Find where the given text appears and provide that cell's center as [X, Y] coordinate. 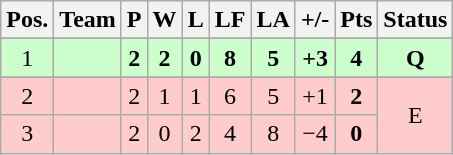
+3 [314, 58]
−4 [314, 134]
+1 [314, 96]
W [164, 20]
Pos. [28, 20]
Status [416, 20]
E [416, 115]
6 [230, 96]
Team [88, 20]
L [196, 20]
LF [230, 20]
P [134, 20]
+/- [314, 20]
Pts [356, 20]
3 [28, 134]
Q [416, 58]
LA [273, 20]
